Extract the [x, y] coordinate from the center of the cell holding the provided text.  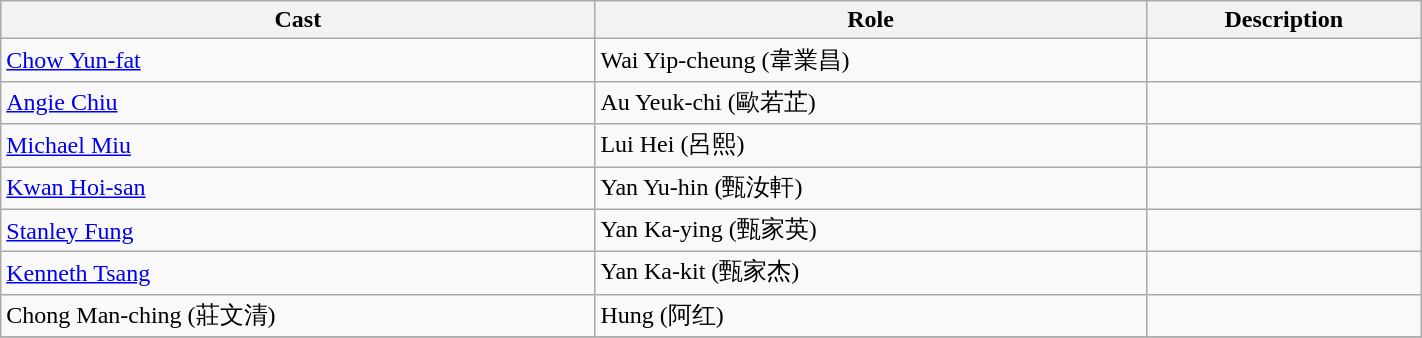
Cast [298, 20]
Angie Chiu [298, 102]
Yan Ka-ying (甄家英) [870, 230]
Description [1284, 20]
Role [870, 20]
Au Yeuk-chi (歐若芷) [870, 102]
Yan Yu-hin (甄汝軒) [870, 188]
Lui Hei (呂熙) [870, 146]
Chow Yun-fat [298, 60]
Kenneth Tsang [298, 274]
Hung (阿红) [870, 316]
Chong Man-ching (莊文清) [298, 316]
Wai Yip-cheung (韋業昌) [870, 60]
Yan Ka-kit (甄家杰) [870, 274]
Kwan Hoi-san [298, 188]
Michael Miu [298, 146]
Stanley Fung [298, 230]
